Find where the given text appears and provide that cell's center as [x, y] coordinate. 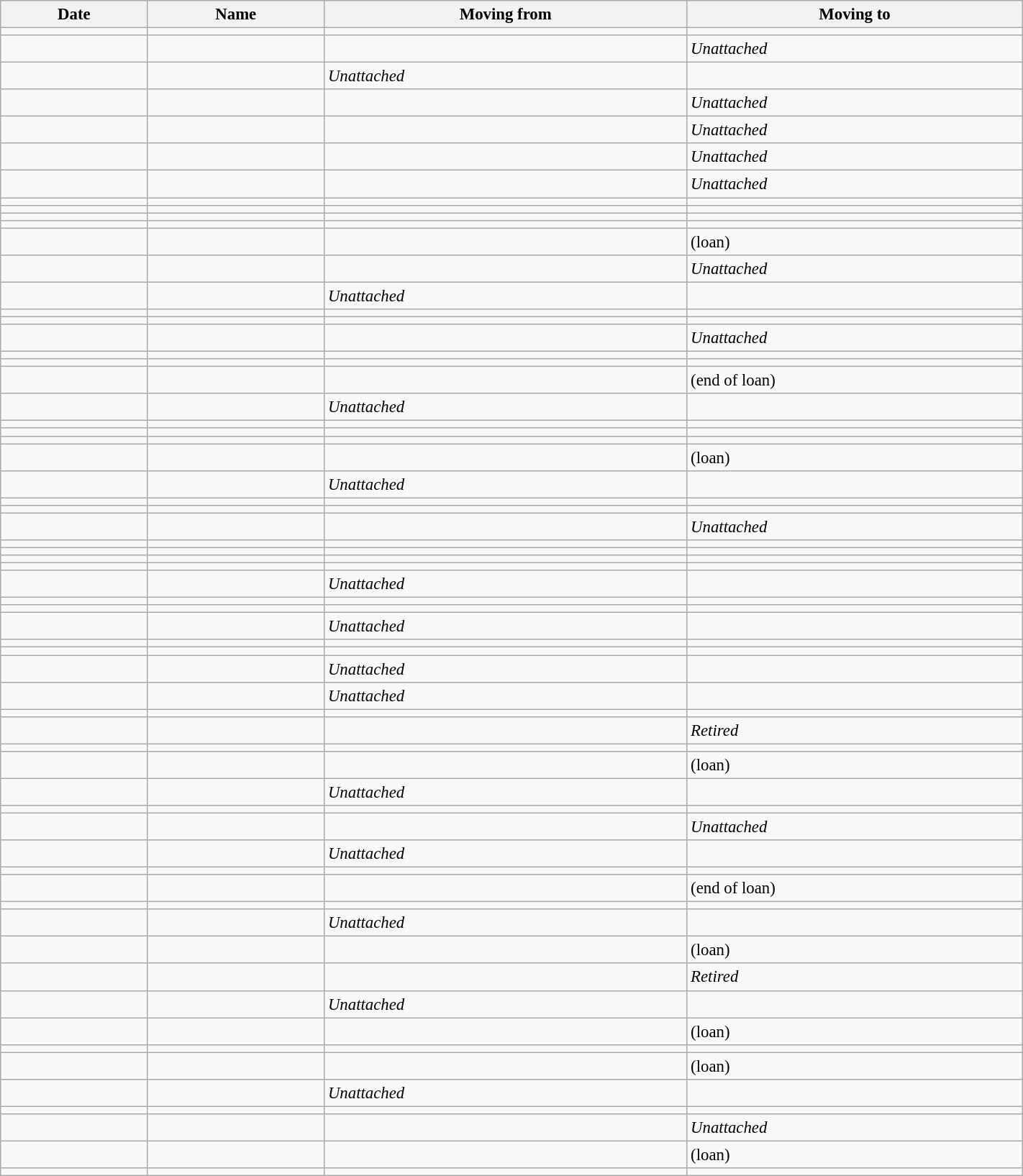
Moving to [855, 14]
Date [74, 14]
Moving from [506, 14]
Name [236, 14]
